Detect which cell encompasses the target text, then output its [x, y] center coordinate. 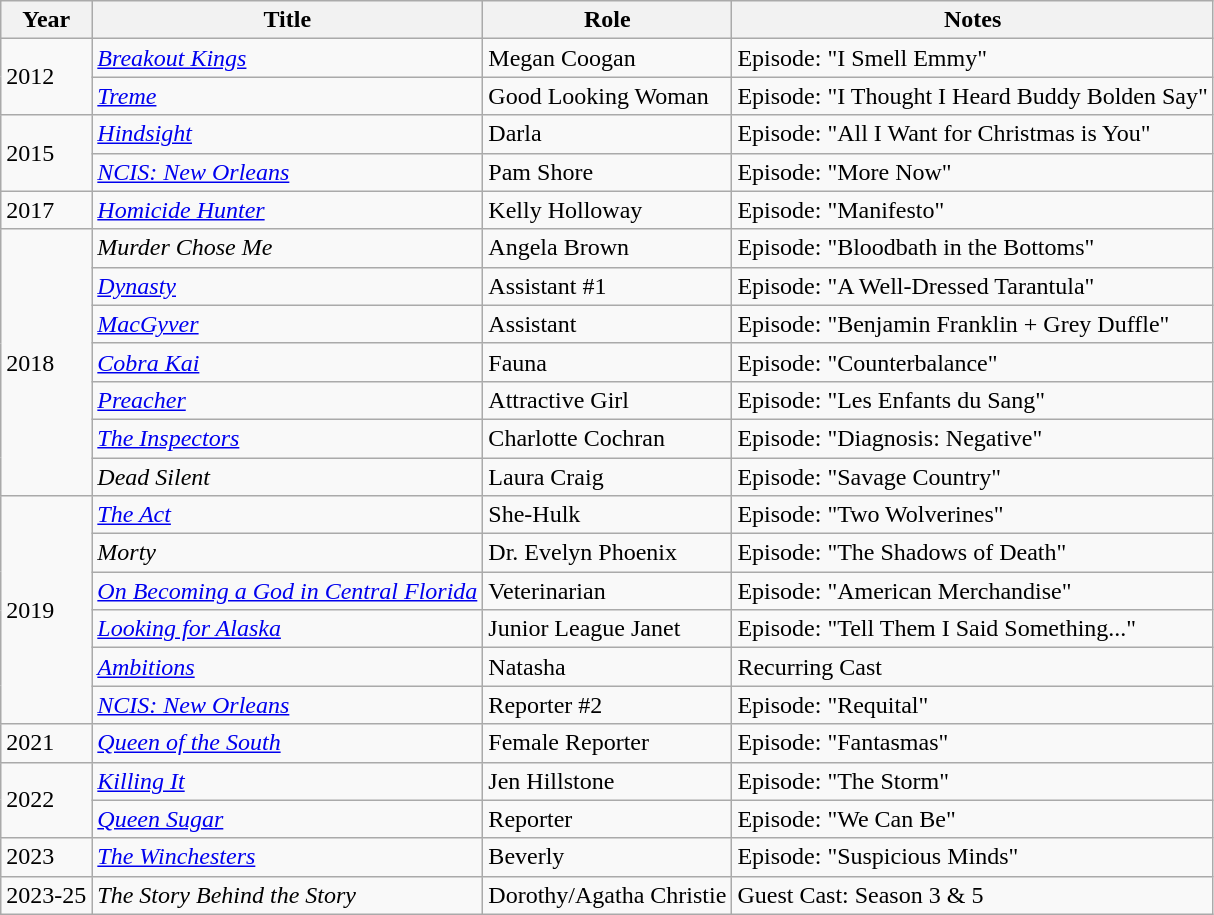
2017 [46, 210]
Beverly [608, 857]
Morty [288, 553]
2015 [46, 153]
Pam Shore [608, 172]
Dead Silent [288, 477]
Dorothy/Agatha Christie [608, 895]
The Inspectors [288, 438]
Episode: "We Can Be" [973, 819]
Killing It [288, 781]
2021 [46, 743]
Episode: "Two Wolverines" [973, 515]
Title [288, 20]
On Becoming a God in Central Florida [288, 591]
Natasha [608, 667]
Episode: "Requital" [973, 705]
Female Reporter [608, 743]
Episode: "Savage Country" [973, 477]
Fauna [608, 362]
Breakout Kings [288, 58]
Darla [608, 134]
Episode: "American Merchandise" [973, 591]
Looking for Alaska [288, 629]
Episode: "Suspicious Minds" [973, 857]
Charlotte Cochran [608, 438]
Attractive Girl [608, 400]
MacGyver [288, 324]
Episode: "More Now" [973, 172]
Homicide Hunter [288, 210]
Episode: "All I Want for Christmas is You" [973, 134]
Dr. Evelyn Phoenix [608, 553]
Episode: "I Smell Emmy" [973, 58]
Episode: "Tell Them I Said Something..." [973, 629]
Preacher [288, 400]
Episode: "Diagnosis: Negative" [973, 438]
2012 [46, 77]
2018 [46, 362]
2022 [46, 800]
Episode: "Counterbalance" [973, 362]
Jen Hillstone [608, 781]
She-Hulk [608, 515]
Junior League Janet [608, 629]
Episode: "The Shadows of Death" [973, 553]
Reporter #2 [608, 705]
Episode: "Fantasmas" [973, 743]
Assistant #1 [608, 286]
Episode: "Manifesto" [973, 210]
Megan Coogan [608, 58]
The Winchesters [288, 857]
Guest Cast: Season 3 & 5 [973, 895]
Episode: "Benjamin Franklin + Grey Duffle" [973, 324]
Veterinarian [608, 591]
Assistant [608, 324]
The Act [288, 515]
Murder Chose Me [288, 248]
Angela Brown [608, 248]
Role [608, 20]
Episode: "I Thought I Heard Buddy Bolden Say" [973, 96]
Cobra Kai [288, 362]
Queen Sugar [288, 819]
The Story Behind the Story [288, 895]
Episode: "A Well-Dressed Tarantula" [973, 286]
Queen of the South [288, 743]
Episode: "Bloodbath in the Bottoms" [973, 248]
Laura Craig [608, 477]
2019 [46, 610]
Ambitions [288, 667]
Recurring Cast [973, 667]
Dynasty [288, 286]
Episode: "Les Enfants du Sang" [973, 400]
Good Looking Woman [608, 96]
Hindsight [288, 134]
Treme [288, 96]
Notes [973, 20]
Reporter [608, 819]
Episode: "The Storm" [973, 781]
Kelly Holloway [608, 210]
2023 [46, 857]
Year [46, 20]
2023-25 [46, 895]
